Find where the given text appears and provide that cell's center as (x, y) coordinate. 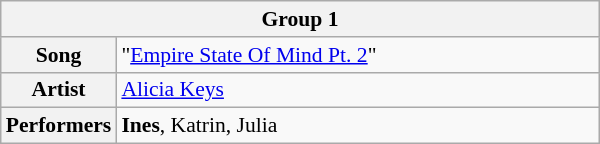
Alicia Keys (358, 90)
Performers (59, 126)
Group 1 (300, 19)
Ines, Katrin, Julia (358, 126)
"Empire State Of Mind Pt. 2" (358, 55)
Song (59, 55)
Artist (59, 90)
